Determine the (X, Y) coordinate at the center of the cell enclosing the given text.  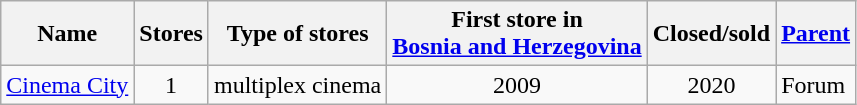
multiplex cinema (297, 85)
Name (68, 34)
Forum (816, 85)
Type of stores (297, 34)
First store inBosnia and Herzegovina (517, 34)
Stores (172, 34)
2009 (517, 85)
Parent (816, 34)
Closed/sold (711, 34)
1 (172, 85)
Cinema City (68, 85)
2020 (711, 85)
